Detect which cell encompasses the target text, then output its (x, y) center coordinate. 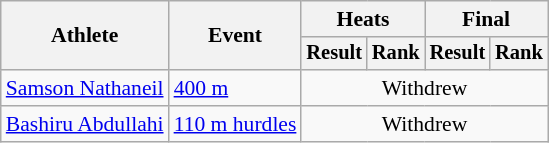
Samson Nathaneil (85, 88)
110 m hurdles (236, 124)
Final (486, 19)
Bashiru Abdullahi (85, 124)
Event (236, 36)
Athlete (85, 36)
400 m (236, 88)
Heats (362, 19)
